Provide the [X, Y] coordinate of the cell's center where the given text is located.  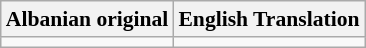
English Translation [268, 19]
Albanian original [88, 19]
